Capture the cell that displays the provided text and extract its (x, y) central coordinate. 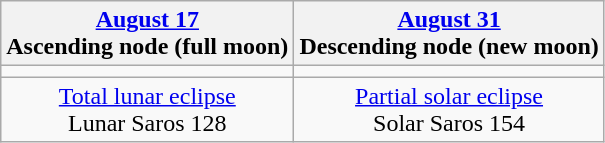
August 17Ascending node (full moon) (148, 34)
August 31Descending node (new moon) (449, 34)
Partial solar eclipseSolar Saros 154 (449, 110)
Total lunar eclipseLunar Saros 128 (148, 110)
